Determine the (X, Y) coordinate at the center of the cell enclosing the given text.  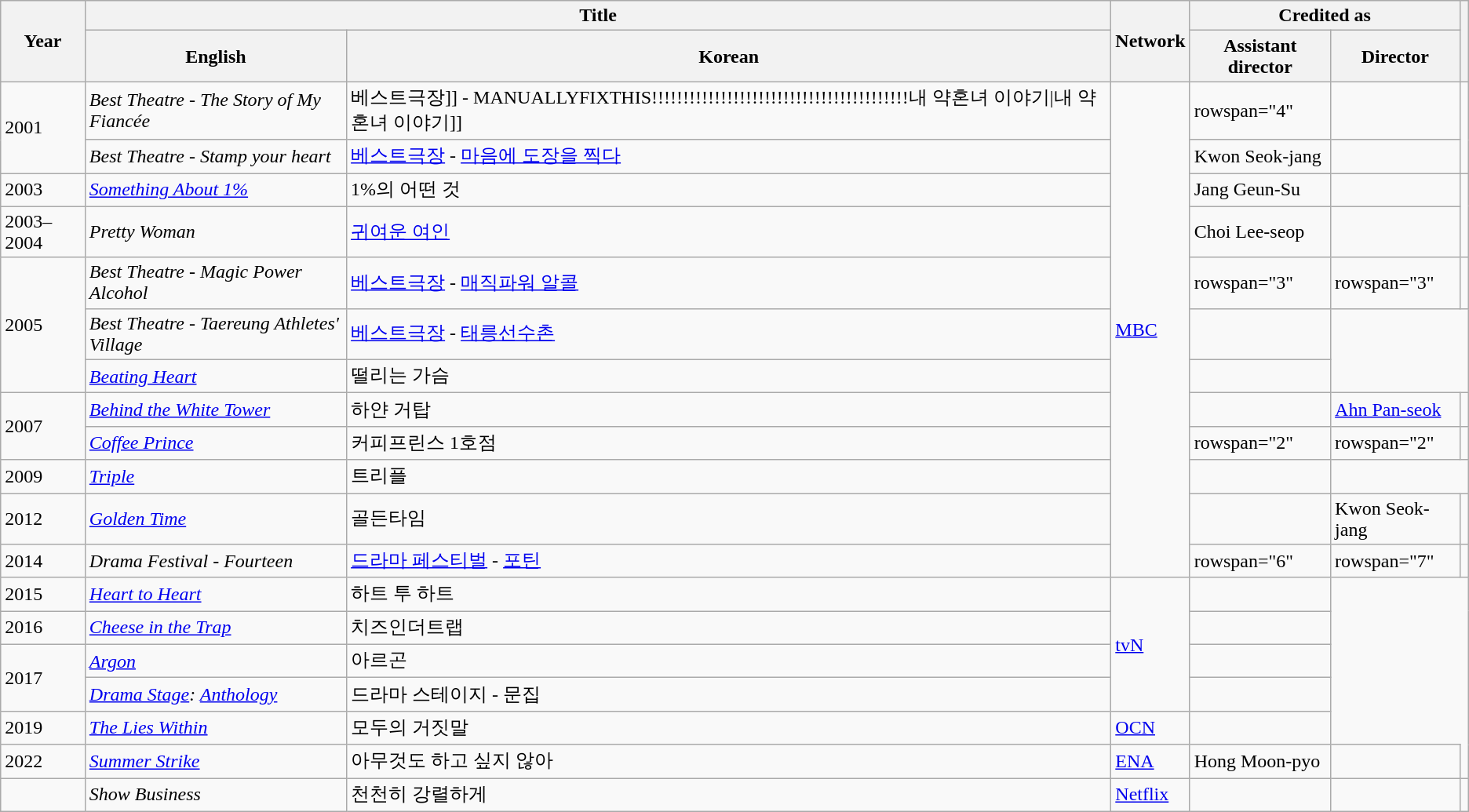
Best Theatre - The Story of My Fiancée (215, 111)
Network (1150, 41)
Triple (215, 477)
Year (43, 41)
1%의 어떤 것 (729, 190)
Cheese in the Trap (215, 628)
Assistant director (1260, 56)
커피프린스 1호점 (729, 442)
Best Theatre - Taereung Athletes' Village (215, 334)
Netflix (1150, 796)
베스트극장 - 마음에 도장을 찍다 (729, 157)
떨리는 가슴 (729, 377)
rowspan="4" (1260, 111)
하얀 거탑 (729, 410)
The Lies Within (215, 728)
2001 (43, 127)
아무것도 하고 싶지 않아 (729, 761)
2009 (43, 477)
2017 (43, 678)
2019 (43, 728)
Show Business (215, 796)
2007 (43, 427)
Title (598, 16)
Best Theatre - Magic Power Alcohol (215, 282)
2016 (43, 628)
모두의 거짓말 (729, 728)
Jang Geun-Su (1260, 190)
Argon (215, 661)
2003–2004 (43, 232)
귀여운 여인 (729, 232)
rowspan="6" (1260, 562)
Golden Time (215, 518)
ENA (1150, 761)
Korean (729, 56)
Summer Strike (215, 761)
트리플 (729, 477)
Best Theatre - Stamp your heart (215, 157)
Pretty Woman (215, 232)
tvN (1150, 644)
English (215, 56)
Director (1395, 56)
치즈인더트랩 (729, 628)
베스트극장 - 태릉선수촌 (729, 334)
베스트극장]] - MANUALLYFIXTHIS!!!!!!!!!!!!!!!!!!!!!!!!!!!!!!!!!!!!!!!!!내 약혼녀 이야기|내 약혼녀 이야기]] (729, 111)
Coffee Prince (215, 442)
베스트극장 - 매직파워 알콜 (729, 282)
드라마 스테이지 - 문집 (729, 695)
Behind the White Tower (215, 410)
Ahn Pan-seok (1395, 410)
2003 (43, 190)
Drama Festival - Fourteen (215, 562)
드라마 페스티벌 - 포틴 (729, 562)
Choi Lee-seop (1260, 232)
Something About 1% (215, 190)
골든타임 (729, 518)
천천히 강렬하게 (729, 796)
OCN (1150, 728)
2014 (43, 562)
Credited as (1325, 16)
2015 (43, 595)
Hong Moon-pyo (1260, 761)
Beating Heart (215, 377)
MBC (1150, 330)
하트 투 하트 (729, 595)
2012 (43, 518)
2005 (43, 325)
Heart to Heart (215, 595)
아르곤 (729, 661)
Drama Stage: Anthology (215, 695)
2022 (43, 761)
rowspan="7" (1395, 562)
